Scan for the cell matching the given text and deliver its [X, Y] coordinate at center. 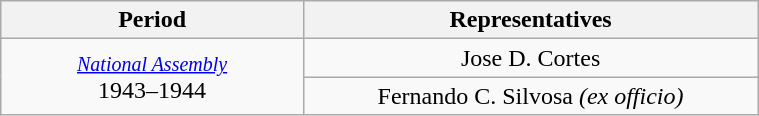
Jose D. Cortes [530, 58]
Period [152, 20]
Representatives [530, 20]
Fernando C. Silvosa (ex officio) [530, 96]
National Assembly1943–1944 [152, 77]
